Return [X, Y] of the center of cell containing provided text 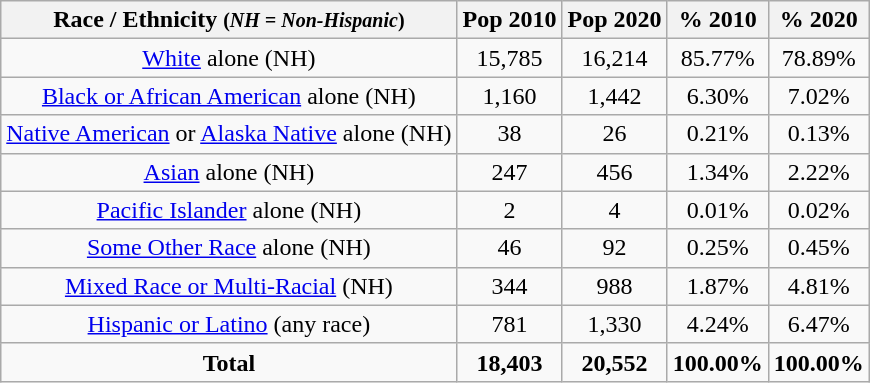
0.25% [718, 248]
Some Other Race alone (NH) [229, 248]
0.01% [718, 210]
Total [229, 362]
Asian alone (NH) [229, 172]
1,160 [510, 96]
4.24% [718, 324]
78.89% [818, 58]
2 [510, 210]
White alone (NH) [229, 58]
85.77% [718, 58]
% 2010 [718, 20]
1,442 [614, 96]
% 2020 [818, 20]
Pop 2020 [614, 20]
344 [510, 286]
20,552 [614, 362]
4 [614, 210]
Hispanic or Latino (any race) [229, 324]
16,214 [614, 58]
247 [510, 172]
988 [614, 286]
46 [510, 248]
456 [614, 172]
7.02% [818, 96]
15,785 [510, 58]
2.22% [818, 172]
0.13% [818, 134]
Mixed Race or Multi-Racial (NH) [229, 286]
1.87% [718, 286]
0.45% [818, 248]
26 [614, 134]
6.30% [718, 96]
38 [510, 134]
6.47% [818, 324]
781 [510, 324]
Pacific Islander alone (NH) [229, 210]
18,403 [510, 362]
0.02% [818, 210]
Pop 2010 [510, 20]
Native American or Alaska Native alone (NH) [229, 134]
1.34% [718, 172]
4.81% [818, 286]
1,330 [614, 324]
Race / Ethnicity (NH = Non-Hispanic) [229, 20]
Black or African American alone (NH) [229, 96]
0.21% [718, 134]
92 [614, 248]
